Extract the [x, y] coordinate from the center of the cell holding the provided text.  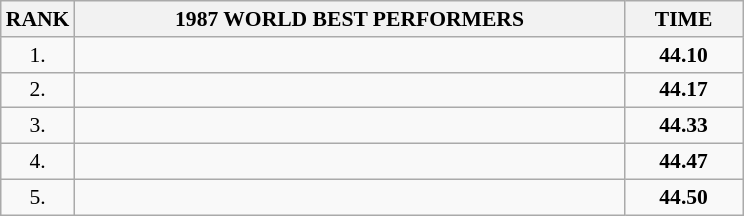
3. [38, 126]
1. [38, 55]
5. [38, 197]
RANK [38, 19]
TIME [684, 19]
44.33 [684, 126]
44.47 [684, 162]
2. [38, 90]
44.17 [684, 90]
44.50 [684, 197]
44.10 [684, 55]
1987 WORLD BEST PERFORMERS [349, 19]
4. [38, 162]
